Output the (x, y) coordinate of the center of the cell containing the given text.  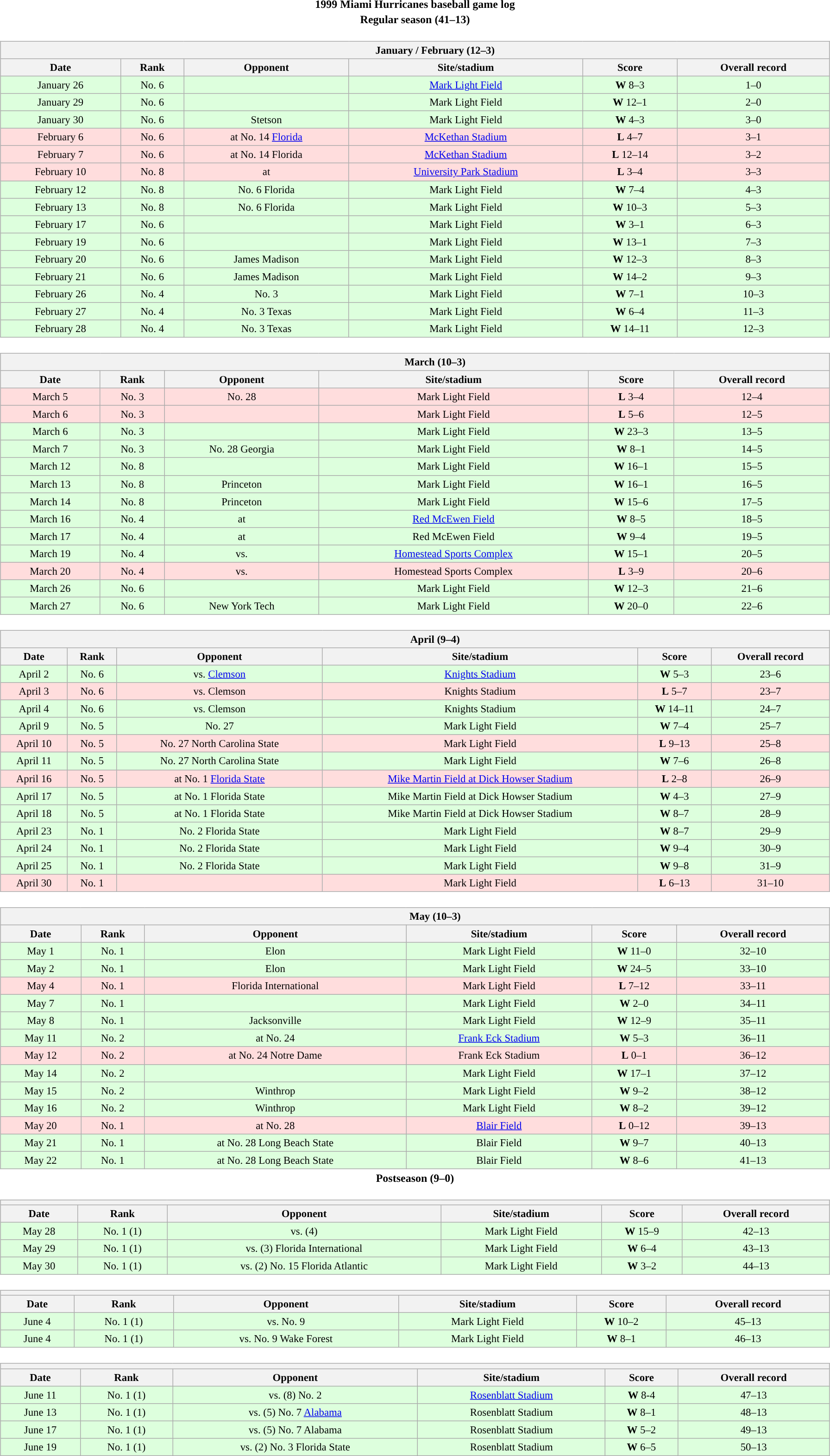
39–12 (753, 1108)
33–11 (753, 986)
May 8 (41, 1021)
W 8–6 (634, 1160)
April (9–4) (415, 639)
May 30 (39, 1266)
10–3 (753, 294)
May 1 (41, 951)
May 4 (41, 986)
May (10–3) (415, 916)
20–5 (752, 553)
Jacksonville (275, 1021)
No. 28 (242, 397)
W 9–7 (634, 1142)
W 10–2 (622, 1322)
April 25 (34, 866)
April 18 (34, 813)
W 14–2 (630, 276)
28–9 (770, 813)
March 17 (50, 536)
April 2 (34, 674)
W 12–1 (630, 102)
March 12 (50, 466)
12–4 (752, 397)
vs. (2) No. 15 Florida Atlantic (304, 1266)
17–5 (752, 502)
L 3–9 (631, 571)
45–13 (748, 1322)
W 2–0 (634, 1004)
23–7 (770, 691)
L 5–7 (674, 691)
L 7–12 (634, 986)
March 5 (50, 397)
February 6 (61, 137)
No. 28 Georgia (242, 449)
9–3 (753, 276)
February 27 (61, 311)
January 26 (61, 85)
June 17 (41, 1430)
36–11 (753, 1038)
20–6 (752, 571)
March 14 (50, 502)
April 17 (34, 796)
March 7 (50, 449)
W 5–2 (641, 1430)
March 16 (50, 519)
April 23 (34, 831)
June 13 (41, 1412)
6–3 (753, 224)
May 12 (41, 1055)
May 21 (41, 1142)
vs. No. 9 (286, 1322)
3–1 (753, 137)
March 26 (50, 589)
L 5–6 (631, 414)
33–10 (753, 968)
18–5 (752, 519)
W 15–9 (642, 1231)
44–13 (756, 1266)
February 19 (61, 242)
W 24–5 (634, 968)
12–3 (753, 329)
W 3–1 (630, 224)
W 8–5 (631, 519)
36–12 (753, 1055)
21–6 (752, 589)
May 28 (39, 1231)
January 30 (61, 120)
27–9 (770, 796)
W 7–6 (674, 761)
May 14 (41, 1073)
13–5 (752, 432)
New York Tech (242, 606)
48–13 (754, 1412)
24–7 (770, 709)
April 4 (34, 709)
39–13 (753, 1125)
W 6–5 (641, 1447)
No. 27 (220, 726)
May 7 (41, 1004)
February 7 (61, 155)
W 8-4 (641, 1395)
34–11 (753, 1004)
May 16 (41, 1108)
L 4–7 (630, 137)
February 17 (61, 224)
L 0–12 (634, 1125)
26–8 (770, 761)
41–13 (753, 1160)
L 2–8 (674, 778)
2–0 (753, 102)
at No. 28 (275, 1125)
April 16 (34, 778)
8–3 (753, 259)
23–6 (770, 674)
W 12–9 (634, 1021)
at No. 24 Notre Dame (275, 1055)
W 8–3 (630, 85)
L 12–14 (630, 155)
April 11 (34, 761)
5–3 (753, 207)
25–7 (770, 726)
31–10 (770, 883)
12–5 (752, 414)
7–3 (753, 242)
March (10–3) (415, 362)
W 13–1 (630, 242)
30–9 (770, 848)
March 20 (50, 571)
March 27 (50, 606)
February 20 (61, 259)
W 23–3 (631, 432)
vs. No. 9 Wake Forest (286, 1339)
25–8 (770, 744)
3–2 (753, 155)
April 24 (34, 848)
W 9–2 (634, 1091)
February 21 (61, 276)
W 15–6 (631, 502)
vs. (3) Florida International (304, 1249)
May 15 (41, 1091)
vs. (8) No. 2 (296, 1395)
46–13 (748, 1339)
W 11–0 (634, 951)
at No. 24 (275, 1038)
January / February (12–3) (415, 50)
3–0 (753, 120)
38–12 (753, 1091)
February 12 (61, 189)
W 7–1 (630, 294)
4–3 (753, 189)
May 29 (39, 1249)
47–13 (754, 1395)
42–13 (756, 1231)
31–9 (770, 866)
37–12 (753, 1073)
April 30 (34, 883)
W 8–2 (634, 1108)
35–11 (753, 1021)
43–13 (756, 1249)
May 22 (41, 1160)
June 11 (41, 1395)
vs. (4) (304, 1231)
49–13 (754, 1430)
June 19 (41, 1447)
22–6 (752, 606)
11–3 (753, 311)
March 13 (50, 484)
29–9 (770, 831)
April 9 (34, 726)
W 9–8 (674, 866)
26–9 (770, 778)
February 10 (61, 172)
Stetson (266, 120)
W 15–1 (631, 553)
April 3 (34, 691)
January 29 (61, 102)
May 11 (41, 1038)
May 2 (41, 968)
W 17–1 (634, 1073)
L 9–13 (674, 744)
1–0 (753, 85)
W 20–0 (631, 606)
14–5 (752, 449)
W 3–2 (642, 1266)
vs. (2) No. 3 Florida State (296, 1447)
L 0–1 (634, 1055)
May 20 (41, 1125)
16–5 (752, 484)
April 10 (34, 744)
March 19 (50, 553)
40–13 (753, 1142)
L 6–13 (674, 883)
University Park Stadium (466, 172)
February 13 (61, 207)
15–5 (752, 466)
19–5 (752, 536)
W 10–3 (630, 207)
32–10 (753, 951)
50–13 (754, 1447)
Florida International (275, 986)
February 26 (61, 294)
February 28 (61, 329)
3–3 (753, 172)
